Extract the [x, y] coordinate from the center of the cell holding the provided text.  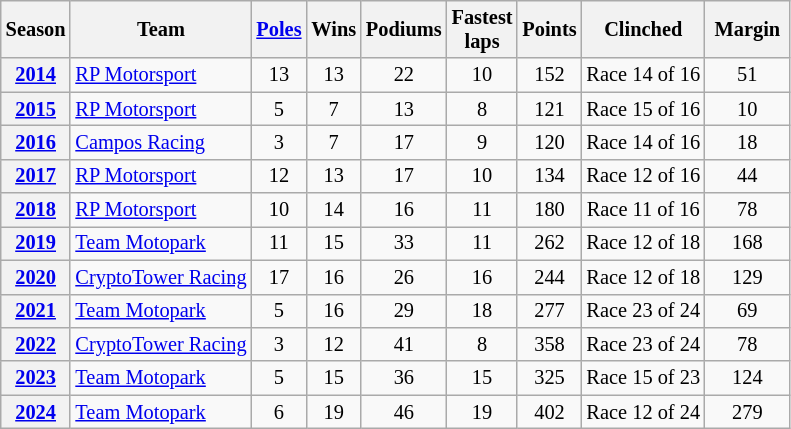
358 [549, 344]
Season [36, 29]
Fastest laps [482, 29]
51 [748, 75]
2016 [36, 142]
Clinched [644, 29]
36 [404, 378]
2021 [36, 311]
129 [748, 277]
6 [278, 412]
2024 [36, 412]
Wins [334, 29]
46 [404, 412]
124 [748, 378]
26 [404, 277]
Poles [278, 29]
Race 15 of 23 [644, 378]
279 [748, 412]
325 [549, 378]
44 [748, 176]
120 [549, 142]
Race 12 of 24 [644, 412]
Campos Racing [160, 142]
244 [549, 277]
Margin [748, 29]
152 [549, 75]
Points [549, 29]
134 [549, 176]
2019 [36, 243]
2017 [36, 176]
2018 [36, 210]
2014 [36, 75]
121 [549, 109]
402 [549, 412]
277 [549, 311]
33 [404, 243]
22 [404, 75]
2022 [36, 344]
Race 11 of 16 [644, 210]
2023 [36, 378]
168 [748, 243]
Team [160, 29]
9 [482, 142]
14 [334, 210]
2015 [36, 109]
Race 12 of 16 [644, 176]
Race 15 of 16 [644, 109]
180 [549, 210]
2020 [36, 277]
41 [404, 344]
262 [549, 243]
Podiums [404, 29]
69 [748, 311]
29 [404, 311]
